Output the (x, y) coordinate of the center of the cell containing the given text.  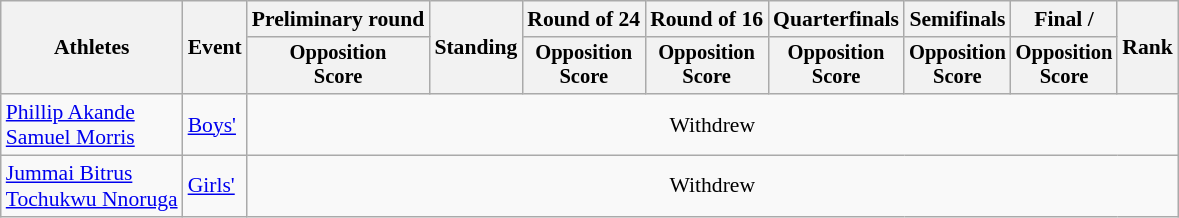
Standing (476, 48)
Rank (1148, 48)
Quarterfinals (836, 19)
Event (215, 48)
Preliminary round (338, 19)
Semifinals (958, 19)
Jummai BitrusTochukwu Nnoruga (92, 186)
Phillip AkandeSamuel Morris (92, 124)
Girls' (215, 186)
Boys' (215, 124)
Round of 24 (584, 19)
Final / (1064, 19)
Round of 16 (706, 19)
Athletes (92, 48)
